Find where the given text appears and provide that cell's center as [X, Y] coordinate. 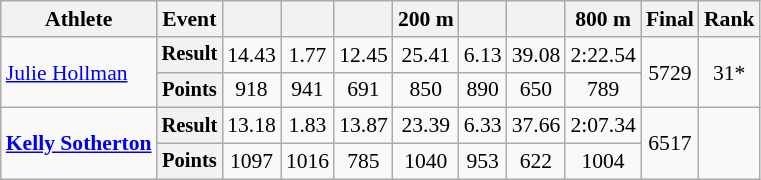
1097 [252, 162]
1.77 [308, 55]
Final [670, 19]
Julie Hollman [79, 72]
2:07.34 [602, 126]
6.33 [483, 126]
39.08 [536, 55]
13.87 [364, 126]
941 [308, 90]
1040 [426, 162]
25.41 [426, 55]
6517 [670, 144]
200 m [426, 19]
785 [364, 162]
2:22.54 [602, 55]
691 [364, 90]
Rank [730, 19]
Athlete [79, 19]
5729 [670, 72]
800 m [602, 19]
31* [730, 72]
12.45 [364, 55]
37.66 [536, 126]
6.13 [483, 55]
1.83 [308, 126]
14.43 [252, 55]
Event [190, 19]
789 [602, 90]
650 [536, 90]
1016 [308, 162]
953 [483, 162]
13.18 [252, 126]
622 [536, 162]
850 [426, 90]
23.39 [426, 126]
1004 [602, 162]
Kelly Sotherton [79, 144]
890 [483, 90]
918 [252, 90]
